Provide the [X, Y] coordinate of the cell's center where the given text is located.  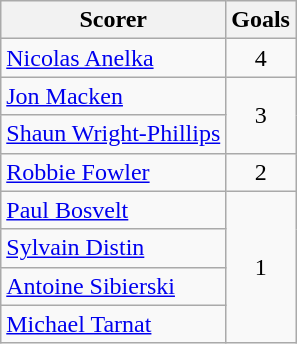
3 [261, 115]
Michael Tarnat [114, 324]
Scorer [114, 20]
Paul Bosvelt [114, 210]
Sylvain Distin [114, 248]
1 [261, 267]
Robbie Fowler [114, 172]
2 [261, 172]
4 [261, 58]
Shaun Wright-Phillips [114, 134]
Antoine Sibierski [114, 286]
Goals [261, 20]
Nicolas Anelka [114, 58]
Jon Macken [114, 96]
